Extract the (x, y) coordinate from the center of the cell holding the provided text.  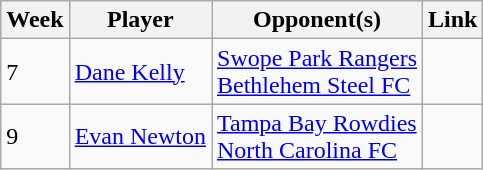
Evan Newton (140, 136)
Dane Kelly (140, 72)
Swope Park RangersBethlehem Steel FC (318, 72)
Link (453, 20)
7 (35, 72)
Week (35, 20)
Player (140, 20)
Opponent(s) (318, 20)
9 (35, 136)
Tampa Bay RowdiesNorth Carolina FC (318, 136)
